For the text-containing cell, return its midpoint in (x, y) coordinate format. 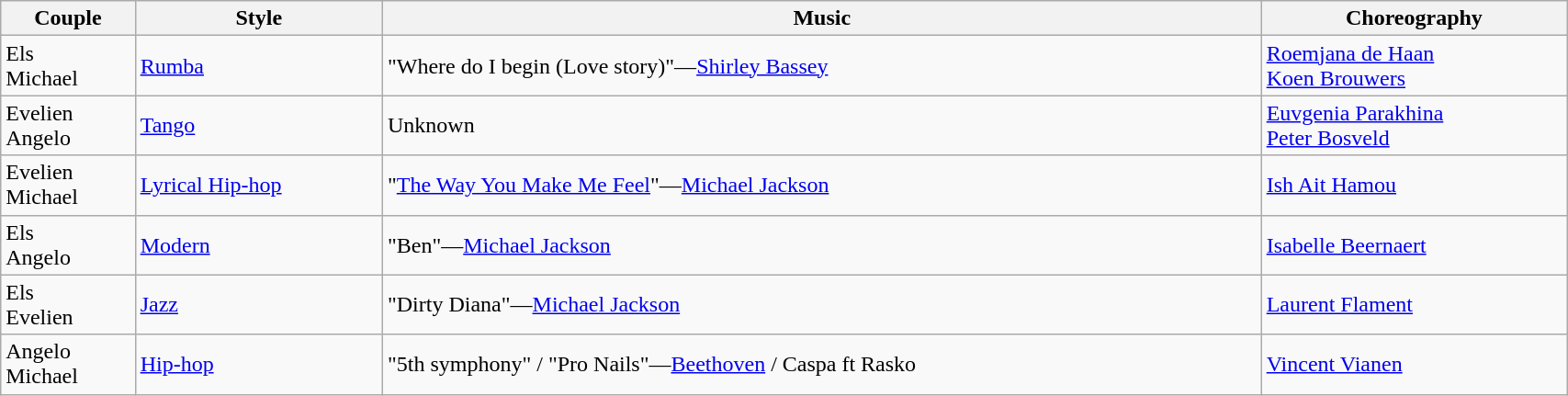
Music (821, 18)
"Ben"—Michael Jackson (821, 244)
Jazz (259, 305)
Roemjana de HaanKoen Brouwers (1414, 66)
Rumba (259, 66)
Unknown (821, 125)
Vincent Vianen (1414, 364)
"5th symphony" / "Pro Nails"—Beethoven / Caspa ft Rasko (821, 364)
Tango (259, 125)
Isabelle Beernaert (1414, 244)
EvelienMichael (68, 186)
Modern (259, 244)
Lyrical Hip-hop (259, 186)
Evelien Angelo (68, 125)
AngeloMichael (68, 364)
Ish Ait Hamou (1414, 186)
Hip-hop (259, 364)
Couple (68, 18)
ElsAngelo (68, 244)
Style (259, 18)
ElsEvelien (68, 305)
Els Michael (68, 66)
Euvgenia ParakhinaPeter Bosveld (1414, 125)
Choreography (1414, 18)
"The Way You Make Me Feel"—Michael Jackson (821, 186)
"Dirty Diana"—Michael Jackson (821, 305)
Laurent Flament (1414, 305)
"Where do I begin (Love story)"—Shirley Bassey (821, 66)
